For the text-containing cell, return its midpoint in [x, y] coordinate format. 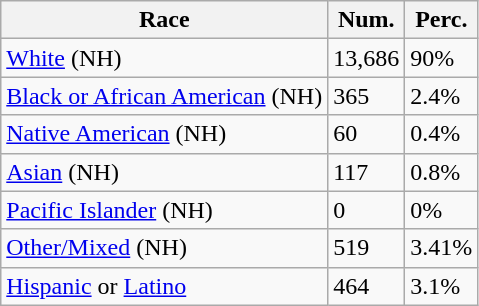
365 [366, 96]
Native American (NH) [164, 134]
Black or African American (NH) [164, 96]
White (NH) [164, 58]
0 [366, 210]
Perc. [442, 20]
117 [366, 172]
60 [366, 134]
0.8% [442, 172]
Num. [366, 20]
Pacific Islander (NH) [164, 210]
Race [164, 20]
0% [442, 210]
Hispanic or Latino [164, 286]
464 [366, 286]
2.4% [442, 96]
Other/Mixed (NH) [164, 248]
3.1% [442, 286]
13,686 [366, 58]
3.41% [442, 248]
90% [442, 58]
519 [366, 248]
Asian (NH) [164, 172]
0.4% [442, 134]
